Capture the cell that displays the provided text and extract its (X, Y) central coordinate. 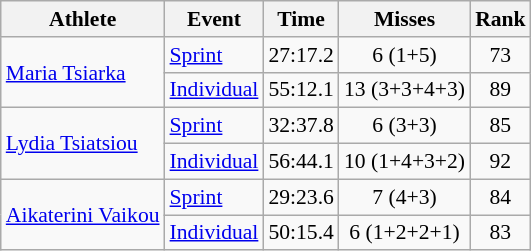
7 (4+3) (404, 197)
Lydia Tsiatsiou (83, 144)
92 (500, 162)
84 (500, 197)
55:12.1 (300, 90)
Event (214, 19)
29:23.6 (300, 197)
Athlete (83, 19)
6 (1+5) (404, 55)
Time (300, 19)
Maria Tsiarka (83, 72)
56:44.1 (300, 162)
Misses (404, 19)
83 (500, 233)
6 (1+2+2+1) (404, 233)
73 (500, 55)
Rank (500, 19)
50:15.4 (300, 233)
27:17.2 (300, 55)
13 (3+3+4+3) (404, 90)
10 (1+4+3+2) (404, 162)
32:37.8 (300, 126)
89 (500, 90)
Aikaterini Vaikou (83, 214)
6 (3+3) (404, 126)
85 (500, 126)
